For the text-containing cell, return its midpoint in [X, Y] coordinate format. 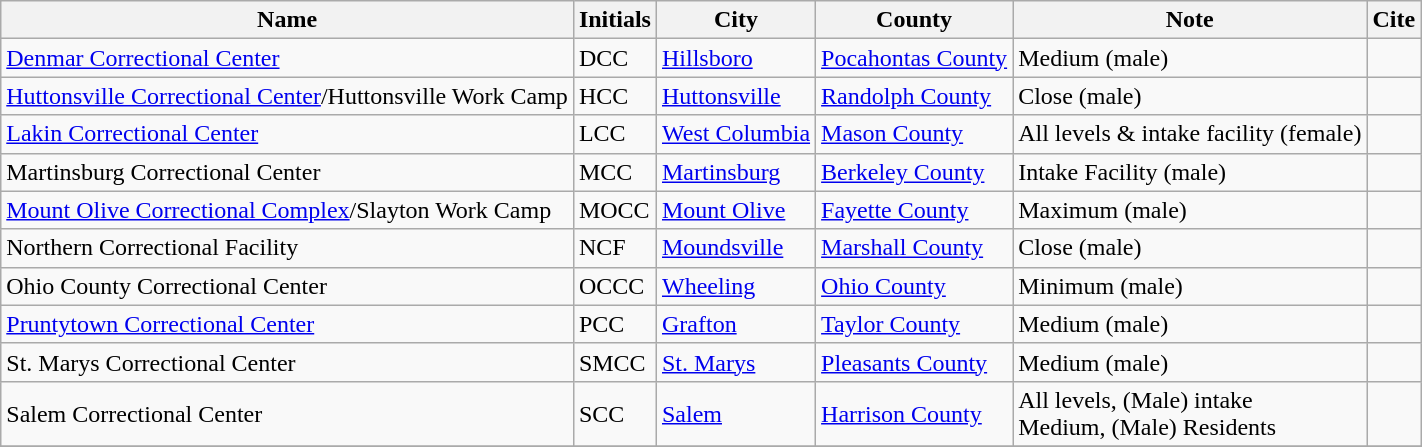
Ohio County Correctional Center [288, 286]
Pruntytown Correctional Center [288, 324]
Cite [1394, 20]
Hillsboro [736, 58]
All levels & intake facility (female) [1190, 134]
Grafton [736, 324]
Wheeling [736, 286]
Denmar Correctional Center [288, 58]
Intake Facility (male) [1190, 172]
Huttonsville Correctional Center/Huttonsville Work Camp [288, 96]
Lakin Correctional Center [288, 134]
Salem [736, 414]
Fayette County [914, 210]
Mount Olive [736, 210]
Initials [614, 20]
HCC [614, 96]
Taylor County [914, 324]
MOCC [614, 210]
Huttonsville [736, 96]
Minimum (male) [1190, 286]
LCC [614, 134]
PCC [614, 324]
West Columbia [736, 134]
Martinsburg Correctional Center [288, 172]
Berkeley County [914, 172]
Harrison County [914, 414]
Moundsville [736, 248]
City [736, 20]
Mount Olive Correctional Complex/Slayton Work Camp [288, 210]
Martinsburg [736, 172]
SCC [614, 414]
St. Marys Correctional Center [288, 362]
St. Marys [736, 362]
MCC [614, 172]
All levels, (Male) intakeMedium, (Male) Residents [1190, 414]
Pleasants County [914, 362]
Pocahontas County [914, 58]
Maximum (male) [1190, 210]
Marshall County [914, 248]
Name [288, 20]
Note [1190, 20]
Salem Correctional Center [288, 414]
Northern Correctional Facility [288, 248]
OCCC [614, 286]
DCC [614, 58]
Randolph County [914, 96]
NCF [614, 248]
County [914, 20]
Mason County [914, 134]
Ohio County [914, 286]
SMCC [614, 362]
